For the text-containing cell, return its midpoint in (x, y) coordinate format. 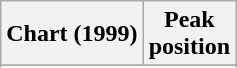
Chart (1999) (72, 34)
Peak position (189, 34)
